From the cell containing the given text, extract its center point as [x, y] coordinate. 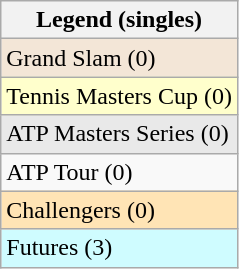
ATP Masters Series (0) [120, 134]
Legend (singles) [120, 20]
Tennis Masters Cup (0) [120, 96]
Futures (3) [120, 248]
Challengers (0) [120, 210]
Grand Slam (0) [120, 58]
ATP Tour (0) [120, 172]
